Determine the (x, y) coordinate at the center of the cell enclosing the given text.  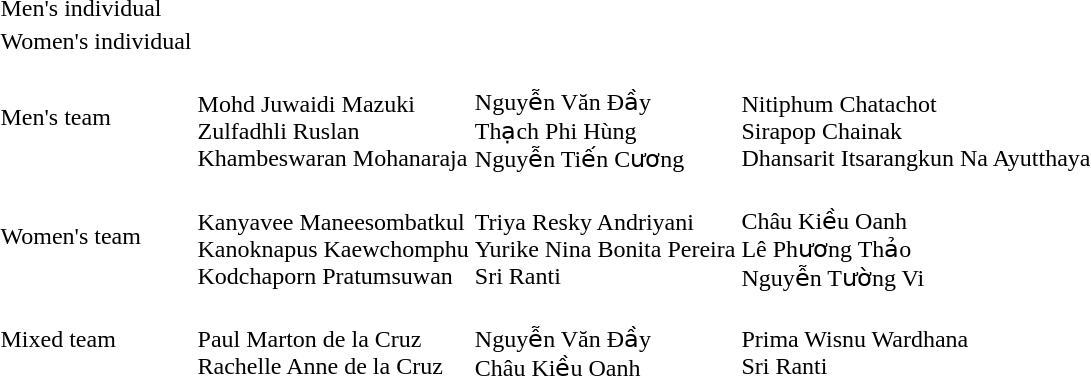
Mohd Juwaidi MazukiZulfadhli RuslanKhambeswaran Mohanaraja (333, 117)
Triya Resky AndriyaniYurike Nina Bonita PereiraSri Ranti (605, 236)
Kanyavee ManeesombatkulKanoknapus KaewchomphuKodchaporn Pratumsuwan (333, 236)
Nguyễn Văn ĐầyThạch Phi HùngNguyễn Tiến Cương (605, 117)
